Return the (x, y) coordinate for the center point of the cell that contains the specified text.  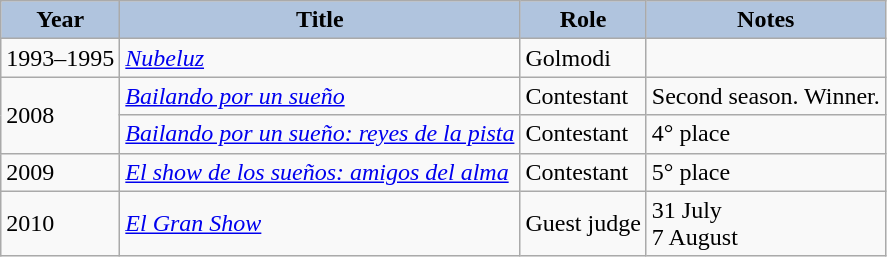
Role (583, 20)
El show de los sueños: amigos del alma (320, 172)
1993–1995 (60, 58)
Bailando por un sueño: reyes de la pista (320, 134)
Title (320, 20)
Guest judge (583, 224)
2010 (60, 224)
2009 (60, 172)
El Gran Show (320, 224)
Nubeluz (320, 58)
2008 (60, 115)
4° place (766, 134)
Year (60, 20)
Second season. Winner. (766, 96)
Bailando por un sueño (320, 96)
Golmodi (583, 58)
Notes (766, 20)
5° place (766, 172)
31 July7 August (766, 224)
